Scan for the cell matching the given text and deliver its [X, Y] coordinate at center. 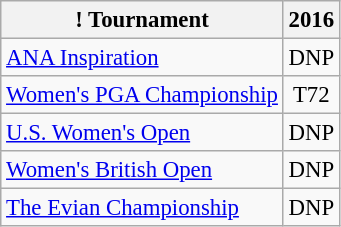
! Tournament [142, 20]
ANA Inspiration [142, 58]
U.S. Women's Open [142, 133]
2016 [311, 20]
Women's British Open [142, 170]
T72 [311, 95]
Women's PGA Championship [142, 95]
The Evian Championship [142, 208]
